Pinpoint the cell where the given text exists, returning its (X, Y) midpoint coordinate. 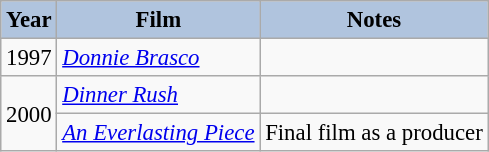
Film (158, 20)
2000 (29, 114)
1997 (29, 58)
Final film as a producer (374, 133)
Year (29, 20)
Donnie Brasco (158, 58)
An Everlasting Piece (158, 133)
Dinner Rush (158, 95)
Notes (374, 20)
